Capture the cell that displays the provided text and extract its (x, y) central coordinate. 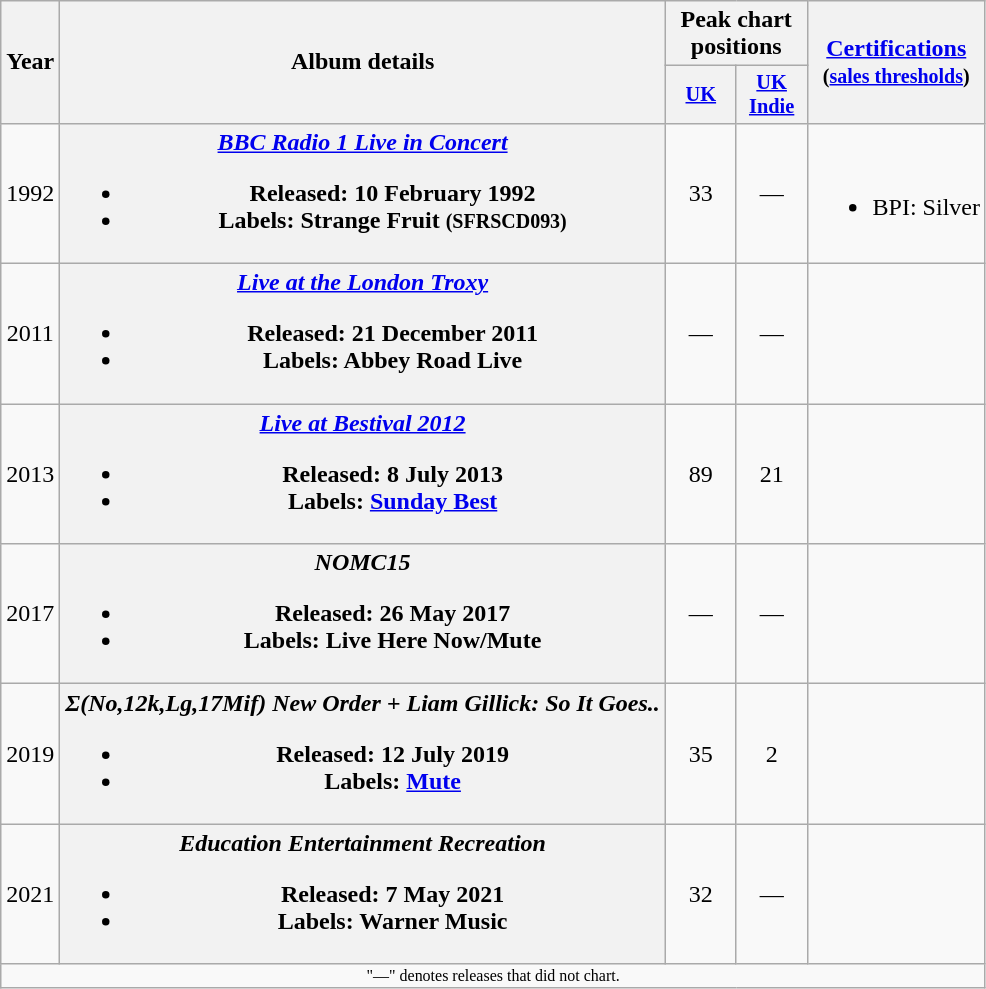
Year (30, 62)
89 (700, 474)
2019 (30, 754)
"—" denotes releases that did not chart. (494, 976)
32 (700, 894)
Live at the London TroxyReleased: 21 December 2011Labels: Abbey Road Live (363, 334)
33 (700, 193)
BPI: Silver (896, 193)
Σ(No,12k,Lg,17Mif) New Order + Liam Gillick: So It Goes..Released: 12 July 2019Labels: Mute (363, 754)
Peak chart positions (736, 34)
BBC Radio 1 Live in ConcertReleased: 10 February 1992Labels: Strange Fruit (SFRSCD093) (363, 193)
1992 (30, 193)
21 (772, 474)
UK Indie (772, 95)
2011 (30, 334)
Certifications(sales thresholds) (896, 62)
UK (700, 95)
Album details (363, 62)
35 (700, 754)
Live at Bestival 2012Released: 8 July 2013Labels: Sunday Best (363, 474)
2021 (30, 894)
NOMC15Released: 26 May 2017Labels: Live Here Now/Mute (363, 614)
Education Entertainment RecreationReleased: 7 May 2021Labels: Warner Music (363, 894)
2017 (30, 614)
2 (772, 754)
2013 (30, 474)
